Scan for the cell matching the given text and deliver its [X, Y] coordinate at center. 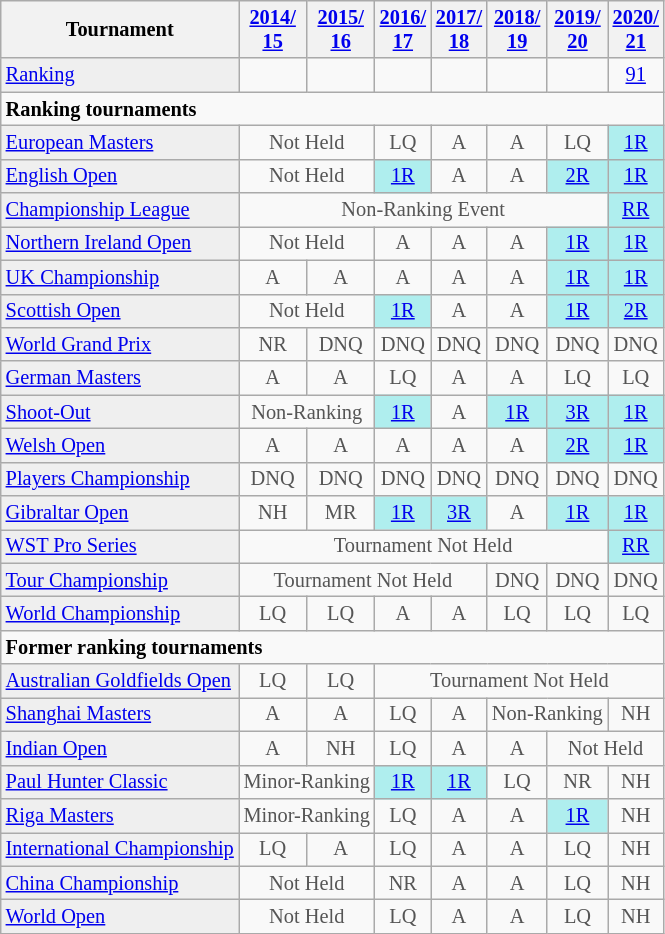
Riga Masters [120, 815]
Players Championship [120, 479]
Paul Hunter Classic [120, 782]
2018/19 [517, 29]
WST Pro Series [120, 546]
MR [341, 513]
Northern Ireland Open [120, 243]
World Championship [120, 613]
International Championship [120, 849]
UK Championship [120, 277]
2015/16 [341, 29]
Championship League [120, 210]
2020/21 [636, 29]
Former ranking tournaments [332, 647]
World Open [120, 916]
Tour Championship [120, 580]
2014/15 [273, 29]
Welsh Open [120, 445]
Shoot-Out [120, 412]
91 [636, 75]
German Masters [120, 378]
2016/17 [403, 29]
English Open [120, 176]
Scottish Open [120, 311]
Gibraltar Open [120, 513]
Ranking [120, 75]
Shanghai Masters [120, 714]
European Masters [120, 142]
China Championship [120, 883]
Tournament [120, 29]
Non-Ranking Event [424, 210]
World Grand Prix [120, 344]
2019/20 [577, 29]
2017/18 [459, 29]
Ranking tournaments [332, 109]
Indian Open [120, 748]
Australian Goldfields Open [120, 681]
